From the cell containing the given text, extract its center point as [X, Y] coordinate. 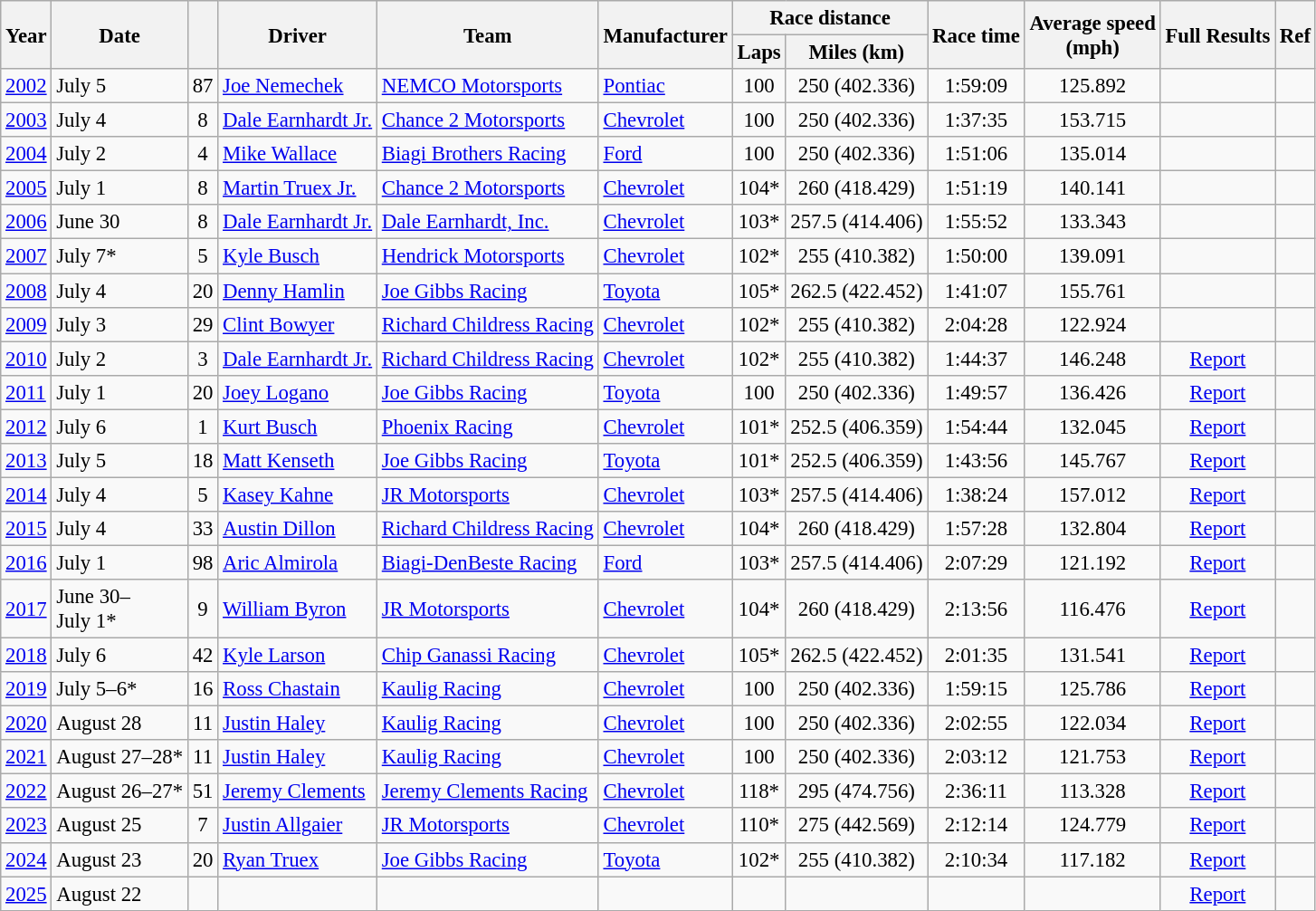
1:43:56 [976, 461]
2012 [26, 427]
2:12:14 [976, 826]
Hendrick Motorsports [487, 256]
116.476 [1092, 609]
2:07:29 [976, 562]
145.767 [1092, 461]
Kasey Kahne [298, 494]
131.541 [1092, 656]
William Byron [298, 609]
Pontiac [665, 86]
2022 [26, 791]
Aric Almirola [298, 562]
Denny Hamlin [298, 291]
July 3 [119, 324]
2025 [26, 894]
2:01:35 [976, 656]
1:37:35 [976, 120]
Miles (km) [856, 53]
1:57:28 [976, 529]
275 (442.569) [856, 826]
2007 [26, 256]
146.248 [1092, 359]
295 (474.756) [856, 791]
2005 [26, 188]
7 [203, 826]
4 [203, 154]
1:51:19 [976, 188]
August 26–27* [119, 791]
2010 [26, 359]
2:36:11 [976, 791]
Average speed(mph) [1092, 34]
Jeremy Clements Racing [487, 791]
Race distance [830, 18]
2009 [26, 324]
1:54:44 [976, 427]
2:03:12 [976, 757]
Ryan Truex [298, 859]
157.012 [1092, 494]
2023 [26, 826]
2017 [26, 609]
2004 [26, 154]
Ref [1296, 34]
2020 [26, 724]
Dale Earnhardt, Inc. [487, 222]
110* [758, 826]
1:44:37 [976, 359]
42 [203, 656]
Driver [298, 34]
1:41:07 [976, 291]
132.804 [1092, 529]
Chip Ganassi Racing [487, 656]
Jeremy Clements [298, 791]
Clint Bowyer [298, 324]
1:49:57 [976, 392]
51 [203, 791]
33 [203, 529]
Joey Logano [298, 392]
153.715 [1092, 120]
June 30–July 1* [119, 609]
136.426 [1092, 392]
August 27–28* [119, 757]
Full Results [1217, 34]
Kyle Larson [298, 656]
125.892 [1092, 86]
Martin Truex Jr. [298, 188]
Kurt Busch [298, 427]
August 23 [119, 859]
2002 [26, 86]
Date [119, 34]
Phoenix Racing [487, 427]
August 28 [119, 724]
Year [26, 34]
121.753 [1092, 757]
140.141 [1092, 188]
121.192 [1092, 562]
2:02:55 [976, 724]
117.182 [1092, 859]
2008 [26, 291]
2011 [26, 392]
2:04:28 [976, 324]
July 5–6* [119, 689]
Laps [758, 53]
1:59:09 [976, 86]
Mike Wallace [298, 154]
2021 [26, 757]
135.014 [1092, 154]
August 25 [119, 826]
2006 [26, 222]
2015 [26, 529]
Joe Nemechek [298, 86]
NEMCO Motorsports [487, 86]
132.045 [1092, 427]
1:38:24 [976, 494]
1:51:06 [976, 154]
2014 [26, 494]
2019 [26, 689]
122.924 [1092, 324]
Biagi-DenBeste Racing [487, 562]
124.779 [1092, 826]
2003 [26, 120]
2016 [26, 562]
1 [203, 427]
Kyle Busch [298, 256]
139.091 [1092, 256]
2013 [26, 461]
125.786 [1092, 689]
113.328 [1092, 791]
118* [758, 791]
16 [203, 689]
Austin Dillon [298, 529]
2018 [26, 656]
June 30 [119, 222]
Ross Chastain [298, 689]
29 [203, 324]
Matt Kenseth [298, 461]
1:55:52 [976, 222]
August 22 [119, 894]
Team [487, 34]
87 [203, 86]
133.343 [1092, 222]
122.034 [1092, 724]
155.761 [1092, 291]
9 [203, 609]
3 [203, 359]
2:13:56 [976, 609]
Biagi Brothers Racing [487, 154]
2024 [26, 859]
98 [203, 562]
Justin Allgaier [298, 826]
1:59:15 [976, 689]
18 [203, 461]
Race time [976, 34]
2:10:34 [976, 859]
July 7* [119, 256]
Manufacturer [665, 34]
1:50:00 [976, 256]
